Output the [x, y] coordinate of the center of the cell containing the given text.  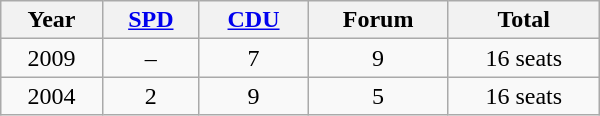
5 [378, 96]
2009 [52, 58]
Total [524, 20]
– [150, 58]
2 [150, 96]
SPD [150, 20]
7 [253, 58]
2004 [52, 96]
CDU [253, 20]
Year [52, 20]
Forum [378, 20]
